Return the (X, Y) coordinate for the center point of the cell that contains the specified text.  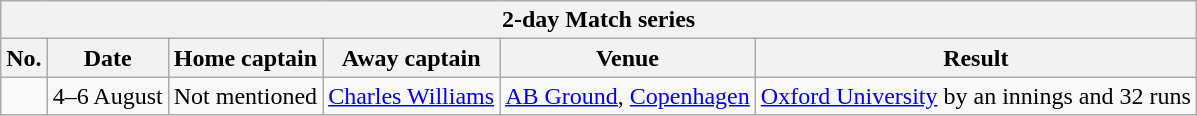
Oxford University by an innings and 32 runs (976, 96)
AB Ground, Copenhagen (628, 96)
4–6 August (108, 96)
Result (976, 58)
Venue (628, 58)
No. (24, 58)
2-day Match series (599, 20)
Not mentioned (245, 96)
Charles Williams (412, 96)
Date (108, 58)
Home captain (245, 58)
Away captain (412, 58)
